Identify which cell holds the provided text, then report its [x, y] central coordinate. 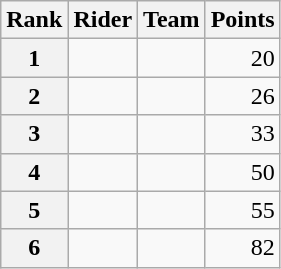
26 [242, 96]
50 [242, 172]
2 [34, 96]
82 [242, 248]
5 [34, 210]
Team [172, 20]
3 [34, 134]
6 [34, 248]
1 [34, 58]
33 [242, 134]
20 [242, 58]
4 [34, 172]
Rider [103, 20]
55 [242, 210]
Rank [34, 20]
Points [242, 20]
